Find where the given text appears and provide that cell's center as (X, Y) coordinate. 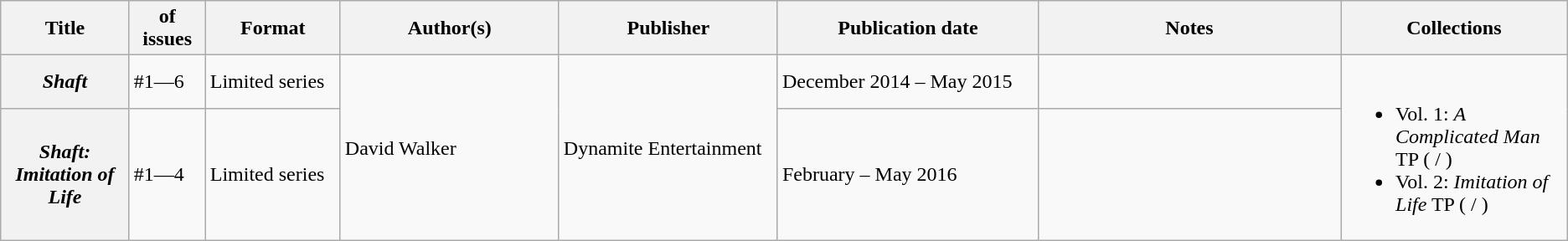
of issues (168, 28)
Format (273, 28)
Shaft (65, 82)
Title (65, 28)
#1—6 (168, 82)
December 2014 – May 2015 (908, 82)
Author(s) (449, 28)
February – May 2016 (908, 174)
Notes (1189, 28)
Collections (1454, 28)
David Walker (449, 147)
#1—4 (168, 174)
Shaft: Imitation of Life (65, 174)
Vol. 1: A Complicated Man TP ( / )Vol. 2: Imitation of Life TP ( / ) (1454, 147)
Publication date (908, 28)
Publisher (668, 28)
Dynamite Entertainment (668, 147)
